From the cell containing the given text, extract its center point as (X, Y) coordinate. 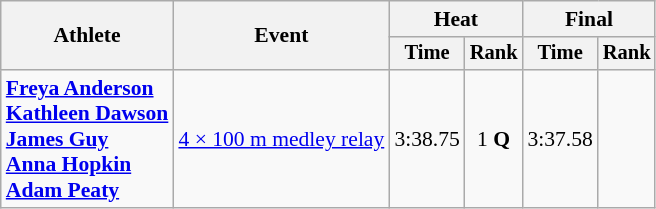
3:38.75 (426, 139)
Athlete (88, 36)
1 Q (494, 139)
4 × 100 m medley relay (281, 139)
Event (281, 36)
Final (588, 19)
Freya AndersonKathleen DawsonJames GuyAnna HopkinAdam Peaty (88, 139)
3:37.58 (560, 139)
Heat (456, 19)
